For the text-containing cell, return its midpoint in (X, Y) coordinate format. 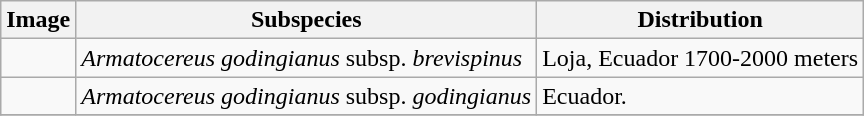
Distribution (700, 20)
Loja, Ecuador 1700-2000 meters (700, 58)
Subspecies (306, 20)
Armatocereus godingianus subsp. godingianus (306, 96)
Ecuador. (700, 96)
Image (38, 20)
Armatocereus godingianus subsp. brevispinus (306, 58)
